From the cell containing the given text, extract its center point as [X, Y] coordinate. 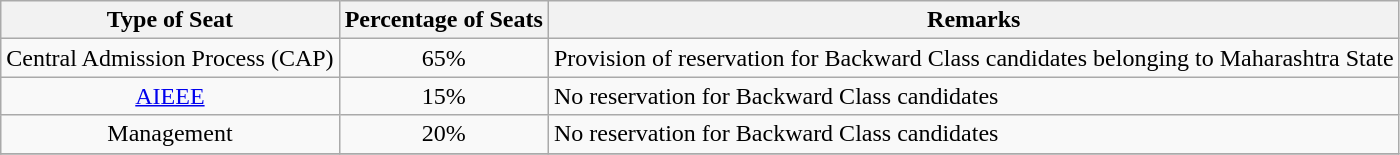
Percentage of Seats [444, 20]
Type of Seat [170, 20]
Management [170, 134]
AIEEE [170, 96]
Remarks [974, 20]
15% [444, 96]
Central Admission Process (CAP) [170, 58]
Provision of reservation for Backward Class candidates belonging to Maharashtra State [974, 58]
20% [444, 134]
65% [444, 58]
